Detect which cell encompasses the target text, then output its (x, y) center coordinate. 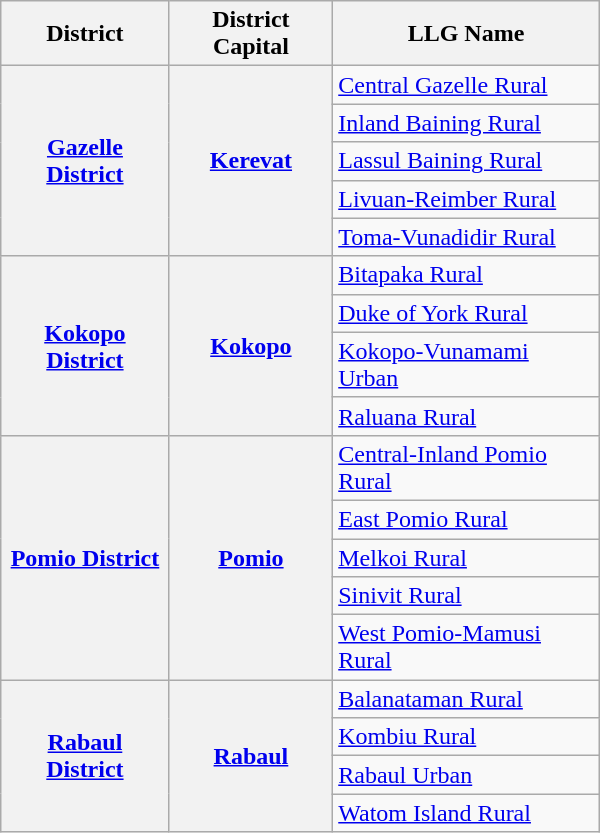
West Pomio-Mamusi Rural (466, 648)
Bitapaka Rural (466, 275)
Rabaul Urban (466, 775)
Raluana Rural (466, 416)
Rabaul (251, 756)
Watom Island Rural (466, 813)
LLG Name (466, 34)
Kokopo District (85, 346)
Livuan-Reimber Rural (466, 199)
Pomio District (85, 557)
Pomio (251, 557)
Melkoi Rural (466, 557)
Sinivit Rural (466, 596)
Central-Inland Pomio Rural (466, 468)
East Pomio Rural (466, 519)
District (85, 34)
Balanataman Rural (466, 699)
District Capital (251, 34)
Duke of York Rural (466, 313)
Gazelle District (85, 161)
Toma-Vunadidir Rural (466, 237)
Central Gazelle Rural (466, 85)
Rabaul District (85, 756)
Kokopo-Vunamami Urban (466, 364)
Kerevat (251, 161)
Inland Baining Rural (466, 123)
Lassul Baining Rural (466, 161)
Kombiu Rural (466, 737)
Kokopo (251, 346)
